Return the [x, y] coordinate for the center point of the cell that contains the specified text.  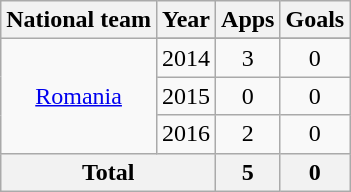
2014 [186, 58]
5 [248, 172]
2 [248, 134]
Apps [248, 20]
Year [186, 20]
Romania [79, 96]
National team [79, 20]
3 [248, 58]
2016 [186, 134]
Goals [315, 20]
Total [108, 172]
2015 [186, 96]
